Scan for the cell matching the given text and deliver its (X, Y) coordinate at center. 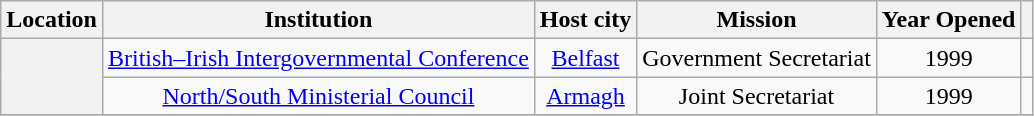
Joint Secretariat (757, 96)
North/South Ministerial Council (318, 96)
Location (52, 20)
Armagh (585, 96)
Host city (585, 20)
Institution (318, 20)
Mission (757, 20)
British–Irish Intergovernmental Conference (318, 58)
Belfast (585, 58)
Government Secretariat (757, 58)
Year Opened (948, 20)
